Pinpoint the cell where the given text exists, returning its [X, Y] midpoint coordinate. 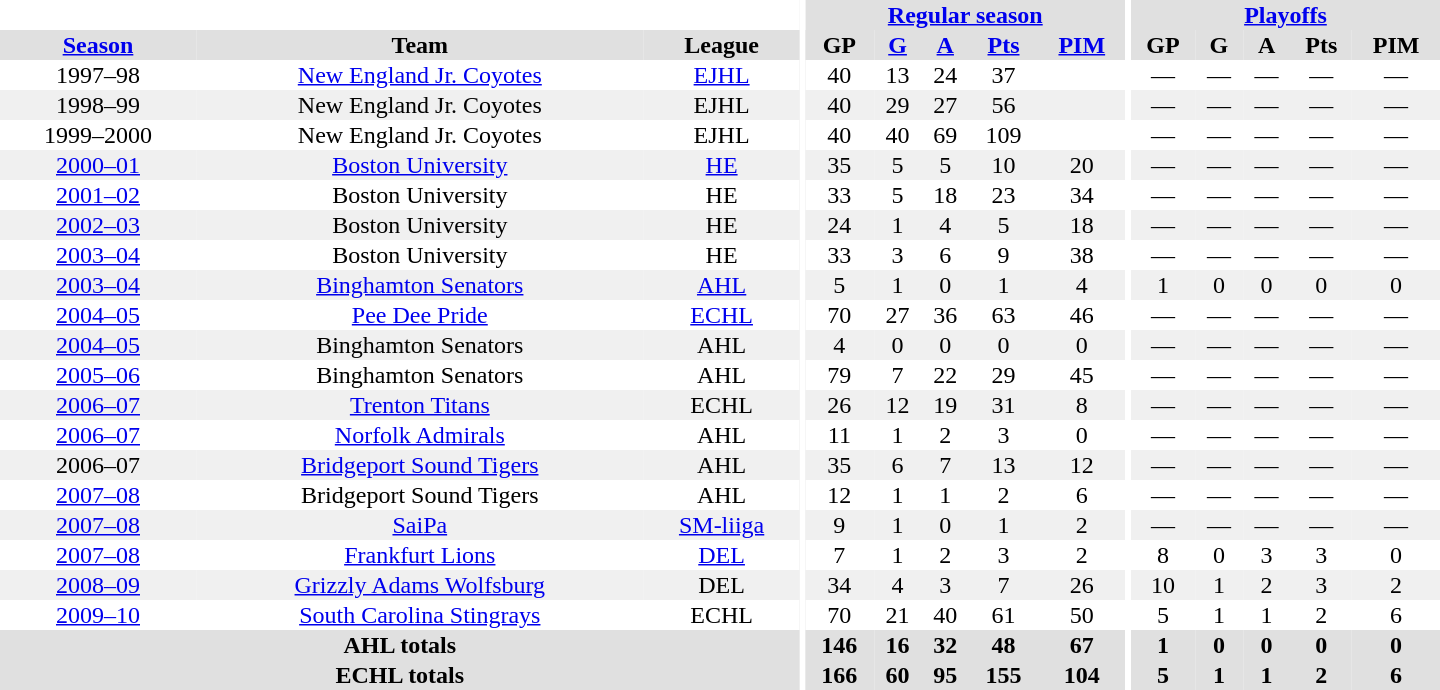
2001–02 [98, 195]
22 [945, 375]
46 [1082, 315]
2005–06 [98, 375]
48 [1004, 645]
79 [840, 375]
50 [1082, 615]
20 [1082, 165]
69 [945, 135]
36 [945, 315]
23 [1004, 195]
Frankfurt Lions [420, 555]
95 [945, 675]
38 [1082, 255]
ECHL totals [400, 675]
Grizzly Adams Wolfsburg [420, 585]
2002–03 [98, 225]
Team [420, 45]
19 [945, 405]
South Carolina Stingrays [420, 615]
2008–09 [98, 585]
16 [898, 645]
Regular season [966, 15]
56 [1004, 105]
45 [1082, 375]
Norfolk Admirals [420, 435]
31 [1004, 405]
60 [898, 675]
Pee Dee Pride [420, 315]
11 [840, 435]
Trenton Titans [420, 405]
SM-liiga [722, 525]
104 [1082, 675]
109 [1004, 135]
146 [840, 645]
League [722, 45]
37 [1004, 75]
Playoffs [1286, 15]
AHL totals [400, 645]
Season [98, 45]
21 [898, 615]
166 [840, 675]
63 [1004, 315]
32 [945, 645]
1997–98 [98, 75]
1998–99 [98, 105]
67 [1082, 645]
1999–2000 [98, 135]
2000–01 [98, 165]
155 [1004, 675]
61 [1004, 615]
2009–10 [98, 615]
SaiPa [420, 525]
